Provide the [x, y] coordinate of the cell's center where the given text is located.  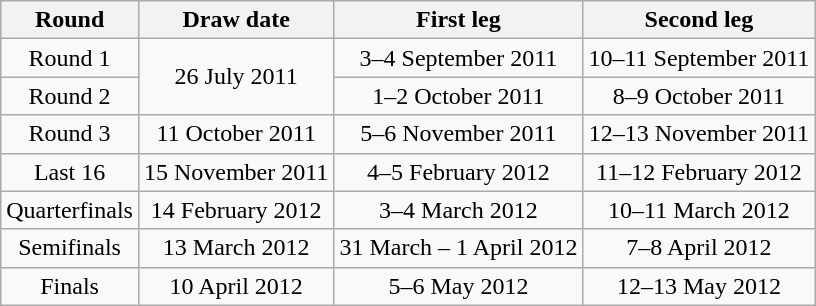
12–13 May 2012 [699, 286]
12–13 November 2011 [699, 134]
Finals [70, 286]
10–11 September 2011 [699, 58]
10–11 March 2012 [699, 210]
10 April 2012 [236, 286]
Draw date [236, 20]
Second leg [699, 20]
3–4 March 2012 [458, 210]
Round 3 [70, 134]
11 October 2011 [236, 134]
5–6 November 2011 [458, 134]
Round 1 [70, 58]
8–9 October 2011 [699, 96]
Round 2 [70, 96]
First leg [458, 20]
31 March – 1 April 2012 [458, 248]
Last 16 [70, 172]
26 July 2011 [236, 77]
7–8 April 2012 [699, 248]
13 March 2012 [236, 248]
3–4 September 2011 [458, 58]
11–12 February 2012 [699, 172]
1–2 October 2011 [458, 96]
15 November 2011 [236, 172]
Round [70, 20]
14 February 2012 [236, 210]
Quarterfinals [70, 210]
4–5 February 2012 [458, 172]
Semifinals [70, 248]
5–6 May 2012 [458, 286]
